Search for the cell housing the specified text and yield its (X, Y) center coordinate. 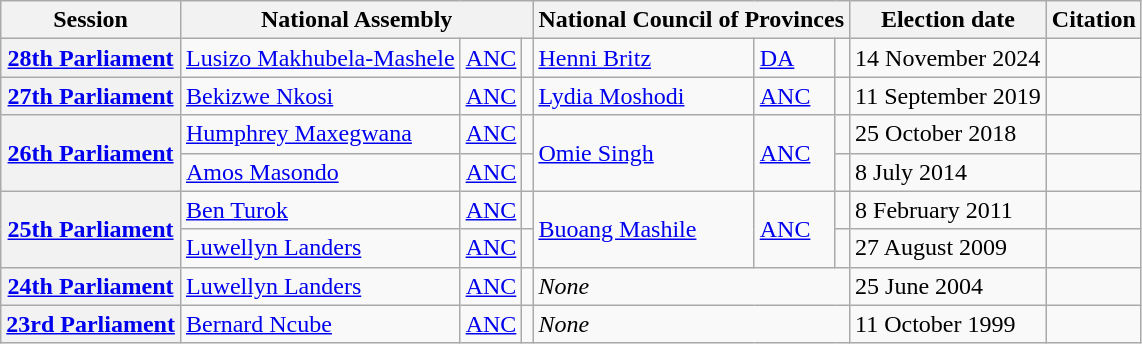
Humphrey Maxegwana (320, 134)
25 October 2018 (948, 134)
25 June 2004 (948, 286)
National Assembly (356, 20)
27 August 2009 (948, 248)
24th Parliament (91, 286)
Henni Britz (644, 58)
25th Parliament (91, 229)
Bekizwe Nkosi (320, 96)
23rd Parliament (91, 324)
11 September 2019 (948, 96)
8 July 2014 (948, 172)
DA (794, 58)
8 February 2011 (948, 210)
Lusizo Makhubela-Mashele (320, 58)
Amos Masondo (320, 172)
11 October 1999 (948, 324)
Lydia Moshodi (644, 96)
28th Parliament (91, 58)
Bernard Ncube (320, 324)
Buoang Mashile (644, 229)
26th Parliament (91, 153)
Election date (948, 20)
Citation (1094, 20)
14 November 2024 (948, 58)
Session (91, 20)
National Council of Provinces (692, 20)
27th Parliament (91, 96)
Omie Singh (644, 153)
Ben Turok (320, 210)
